Provide the (X, Y) coordinate of the cell's center where the given text is located.  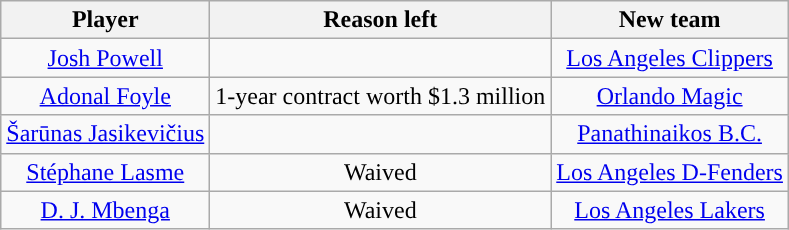
Reason left (380, 20)
Stéphane Lasme (106, 172)
New team (670, 20)
D. J. Mbenga (106, 210)
Panathinaikos B.C. (670, 134)
Josh Powell (106, 58)
Orlando Magic (670, 96)
Adonal Foyle (106, 96)
Los Angeles Lakers (670, 210)
1-year contract worth $1.3 million (380, 96)
Los Angeles D-Fenders (670, 172)
Los Angeles Clippers (670, 58)
Šarūnas Jasikevičius (106, 134)
Player (106, 20)
